Detect which cell encompasses the target text, then output its (x, y) center coordinate. 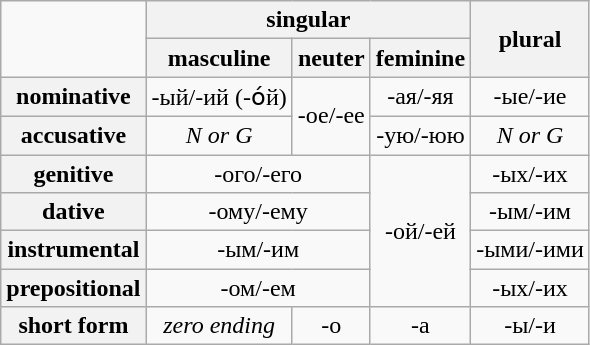
-о (331, 326)
short form (74, 326)
-ые/-ие (530, 97)
plural (530, 39)
masculine (219, 58)
instrumental (74, 250)
genitive (74, 173)
-ая/-яя (420, 97)
neuter (331, 58)
-ыми/-ими (530, 250)
-ой/-ей (420, 230)
-ом/-ем (258, 288)
dative (74, 212)
nominative (74, 97)
accusative (74, 135)
-ую/-юю (420, 135)
-ого/-его (258, 173)
-ы/-и (530, 326)
-ому/-ему (258, 212)
-ый/-ий (-о́й) (219, 97)
-а (420, 326)
singular (308, 20)
prepositional (74, 288)
-ое/-ее (331, 116)
zero ending (219, 326)
feminine (420, 58)
